Detect which cell encompasses the target text, then output its [X, Y] center coordinate. 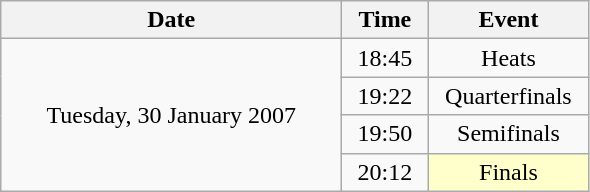
Semifinals [508, 134]
18:45 [385, 58]
19:50 [385, 134]
Time [385, 20]
20:12 [385, 172]
Date [172, 20]
Finals [508, 172]
Tuesday, 30 January 2007 [172, 115]
Heats [508, 58]
Event [508, 20]
19:22 [385, 96]
Quarterfinals [508, 96]
